Search for the cell housing the specified text and yield its (X, Y) center coordinate. 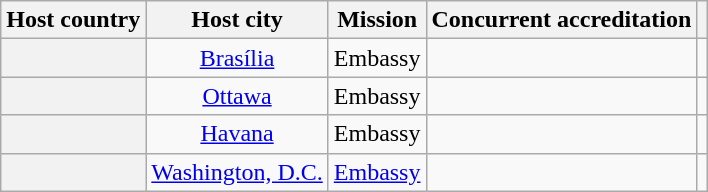
Concurrent accreditation (562, 20)
Mission (377, 20)
Brasília (237, 58)
Host city (237, 20)
Ottawa (237, 96)
Washington, D.C. (237, 172)
Havana (237, 134)
Host country (74, 20)
